Locate the cell with the specified text and output its [x, y] center coordinate. 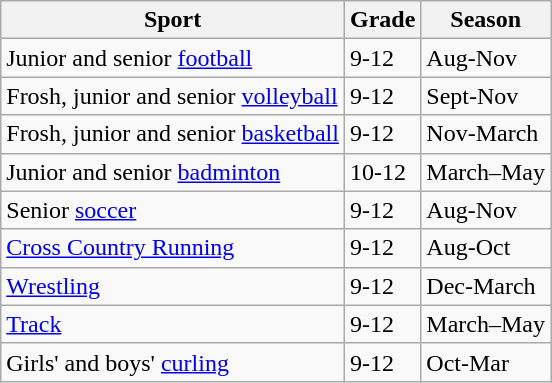
10-12 [382, 172]
Oct-Mar [486, 362]
Sport [173, 20]
Frosh, junior and senior basketball [173, 134]
Sept-Nov [486, 96]
Dec-March [486, 286]
Junior and senior football [173, 58]
Nov-March [486, 134]
Aug-Oct [486, 248]
Grade [382, 20]
Season [486, 20]
Girls' and boys' curling [173, 362]
Cross Country Running [173, 248]
Junior and senior badminton [173, 172]
Senior soccer [173, 210]
Frosh, junior and senior volleyball [173, 96]
Wrestling [173, 286]
Track [173, 324]
